Find where the given text appears and provide that cell's center as (X, Y) coordinate. 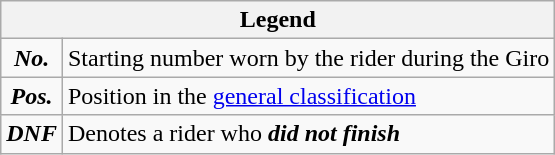
No. (32, 58)
Starting number worn by the rider during the Giro (308, 58)
DNF (32, 134)
Denotes a rider who did not finish (308, 134)
Position in the general classification (308, 96)
Pos. (32, 96)
Legend (278, 20)
